Extract the [x, y] coordinate from the center of the cell holding the provided text.  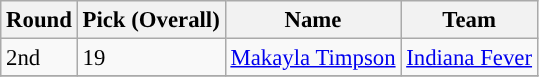
19 [151, 58]
Makayla Timpson [313, 58]
Pick (Overall) [151, 20]
2nd [39, 58]
Round [39, 20]
Indiana Fever [469, 58]
Team [469, 20]
Name [313, 20]
